Locate the cell with the specified text and output its [x, y] center coordinate. 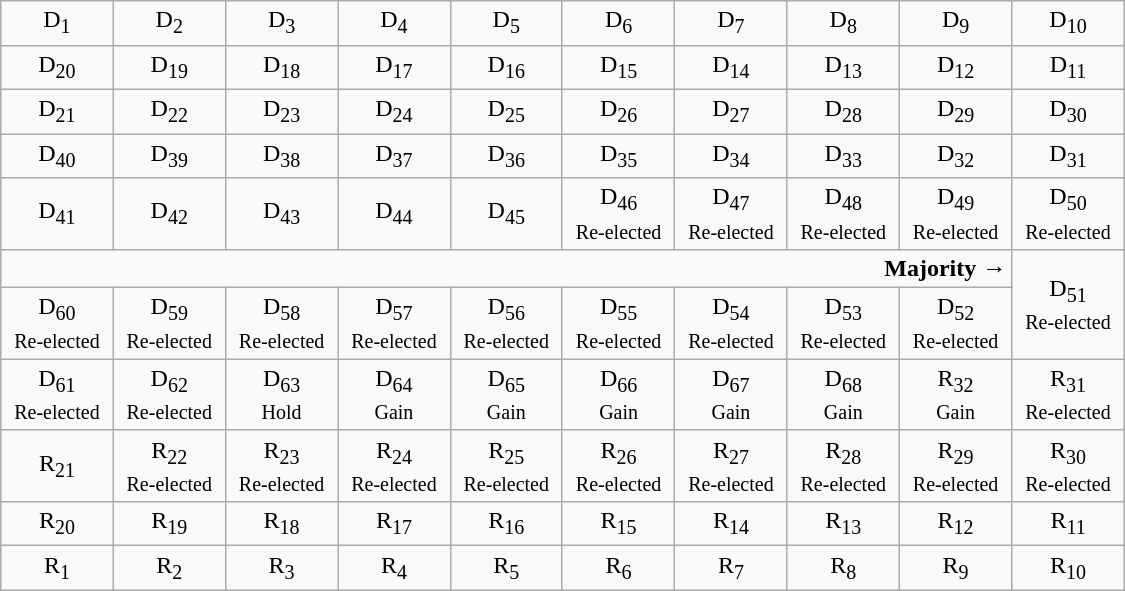
D34 [731, 156]
D25 [506, 111]
R9 [955, 568]
D33 [843, 156]
R3 [281, 568]
D43 [281, 214]
D48Re-elected [843, 214]
R20 [57, 524]
D61Re-elected [57, 394]
R25Re-elected [506, 466]
R5 [506, 568]
R12 [955, 524]
D37 [394, 156]
D8 [843, 23]
D55Re-elected [618, 324]
D13 [843, 67]
D1 [57, 23]
D18 [281, 67]
D62Re-elected [169, 394]
R8 [843, 568]
R32Gain [955, 394]
R10 [1068, 568]
R21 [57, 466]
D6 [618, 23]
R30Re-elected [1068, 466]
R28Re-elected [843, 466]
D14 [731, 67]
D7 [731, 23]
D27 [731, 111]
D51Re-elected [1068, 304]
D57Re-elected [394, 324]
D9 [955, 23]
D23 [281, 111]
D32 [955, 156]
D59Re-elected [169, 324]
D2 [169, 23]
D56Re-elected [506, 324]
D22 [169, 111]
D50Re-elected [1068, 214]
R23Re-elected [281, 466]
Majority → [506, 268]
D53Re-elected [843, 324]
D17 [394, 67]
R15 [618, 524]
D65Gain [506, 394]
R6 [618, 568]
D10 [1068, 23]
D3 [281, 23]
D30 [1068, 111]
D21 [57, 111]
R4 [394, 568]
D49Re-elected [955, 214]
D15 [618, 67]
R18 [281, 524]
D24 [394, 111]
D67Gain [731, 394]
D35 [618, 156]
R24Re-elected [394, 466]
D40 [57, 156]
D54Re-elected [731, 324]
D12 [955, 67]
R22Re-elected [169, 466]
D28 [843, 111]
D64Gain [394, 394]
D47Re-elected [731, 214]
D68Gain [843, 394]
R2 [169, 568]
D58Re-elected [281, 324]
D41 [57, 214]
D45 [506, 214]
D52Re-elected [955, 324]
R13 [843, 524]
R17 [394, 524]
D63Hold [281, 394]
D36 [506, 156]
D16 [506, 67]
D5 [506, 23]
D20 [57, 67]
D19 [169, 67]
D44 [394, 214]
R26Re-elected [618, 466]
D4 [394, 23]
D39 [169, 156]
R1 [57, 568]
R27Re-elected [731, 466]
R31Re-elected [1068, 394]
R11 [1068, 524]
D42 [169, 214]
D11 [1068, 67]
R16 [506, 524]
R14 [731, 524]
R7 [731, 568]
D46Re-elected [618, 214]
R19 [169, 524]
D66Gain [618, 394]
D31 [1068, 156]
D29 [955, 111]
D26 [618, 111]
D38 [281, 156]
R29Re-elected [955, 466]
D60Re-elected [57, 324]
